Provide the [X, Y] coordinate of the cell's center where the given text is located.  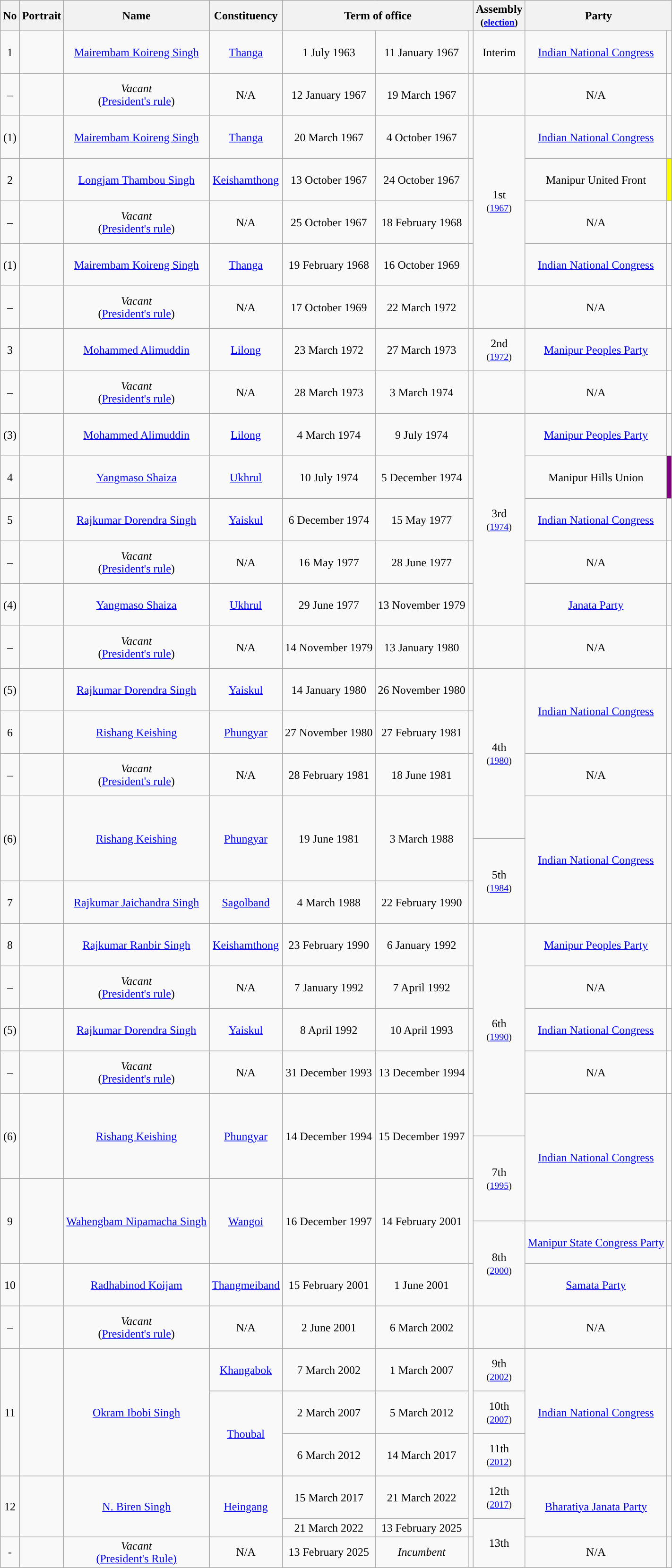
3 [10, 350]
9th(2002) [499, 1370]
12th(2017) [499, 1498]
22 February 1990 [422, 903]
1st(1967) [499, 201]
24 October 1967 [422, 180]
9 [10, 1221]
1 March 2007 [422, 1370]
Heingang [246, 1507]
13 January 1980 [422, 648]
14 November 1979 [329, 648]
27 March 1973 [422, 350]
7 March 2002 [329, 1370]
Longjam Thambou Singh [137, 180]
13 October 1967 [329, 180]
28 February 1981 [329, 775]
19 June 1981 [329, 839]
7 January 1992 [329, 988]
Rajkumar Ranbir Singh [137, 945]
Incumbent [422, 1552]
28 June 1977 [422, 562]
10 [10, 1285]
Sagolband [246, 903]
26 November 1980 [422, 690]
13 December 1994 [422, 1073]
17 October 1969 [329, 307]
6 March 2012 [329, 1455]
28 March 1973 [329, 392]
Vacant(President's Rule) [137, 1552]
Okram Ibobi Singh [137, 1413]
Manipur State Congress Party [596, 1243]
Khangabok [246, 1370]
6th(1990) [499, 1030]
1 July 1963 [329, 52]
2 June 2001 [329, 1328]
13 November 1979 [422, 605]
Interim [499, 52]
3 March 1974 [422, 392]
Wangoi [246, 1221]
Assembly(election) [499, 16]
- [10, 1552]
Portrait [42, 16]
18 February 1968 [422, 222]
19 March 1967 [422, 95]
16 October 1969 [422, 265]
6 March 2002 [422, 1328]
8 [10, 945]
4 March 1974 [329, 435]
8 April 1992 [329, 1030]
4 October 1967 [422, 137]
29 June 1977 [329, 605]
1 June 2001 [422, 1285]
3rd(1974) [499, 520]
4 March 1988 [329, 903]
11th(2012) [499, 1455]
5 March 2012 [422, 1413]
(3) [10, 435]
31 December 1993 [329, 1073]
7 April 1992 [422, 988]
3 March 1988 [422, 839]
12 [10, 1507]
10 July 1974 [329, 477]
Thoubal [246, 1434]
18 June 1981 [422, 775]
4th(1980) [499, 754]
Rajkumar Jaichandra Singh [137, 903]
4 [10, 477]
13th [499, 1543]
Wahengbam Nipamacha Singh [137, 1221]
5 December 1974 [422, 477]
Bharatiya Janata Party [596, 1507]
6 [10, 733]
N. Biren Singh [137, 1507]
6 December 1974 [329, 520]
16 December 1997 [329, 1221]
Term of office [378, 16]
23 February 1990 [329, 945]
11 [10, 1413]
9 July 1974 [422, 435]
15 May 1977 [422, 520]
14 January 1980 [329, 690]
14 December 1994 [329, 1136]
Manipur Hills Union [596, 477]
22 March 1972 [422, 307]
10 April 1993 [422, 1030]
Party [598, 16]
2nd(1972) [499, 350]
2 March 2007 [329, 1413]
Janata Party [596, 605]
27 February 1981 [422, 733]
5th(1984) [499, 881]
20 March 1967 [329, 137]
7th(1995) [499, 1179]
27 November 1980 [329, 733]
10th(2007) [499, 1413]
2 [10, 180]
6 January 1992 [422, 945]
Name [137, 16]
Samata Party [596, 1285]
5 [10, 520]
No [10, 16]
11 January 1967 [422, 52]
Constituency [246, 16]
7 [10, 903]
19 February 1968 [329, 265]
12 January 1967 [329, 95]
Thangmeiband [246, 1285]
(4) [10, 605]
15 December 1997 [422, 1136]
Manipur United Front [596, 180]
14 March 2017 [422, 1455]
16 May 1977 [329, 562]
23 March 1972 [329, 350]
15 February 2001 [329, 1285]
1 [10, 52]
14 February 2001 [422, 1221]
8th(2000) [499, 1264]
Radhabinod Koijam [137, 1285]
15 March 2017 [329, 1498]
25 October 1967 [329, 222]
